From the cell containing the given text, extract its center point as [x, y] coordinate. 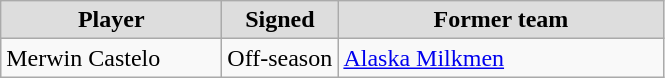
Merwin Castelo [112, 58]
Signed [280, 20]
Player [112, 20]
Former team [501, 20]
Off-season [280, 58]
Alaska Milkmen [501, 58]
